Detect which cell encompasses the target text, then output its (x, y) center coordinate. 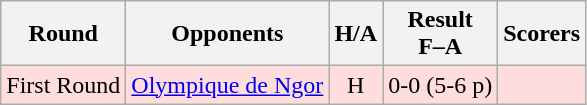
0-0 (5-6 p) (440, 85)
Opponents (228, 34)
H/A (356, 34)
First Round (64, 85)
ResultF–A (440, 34)
Scorers (542, 34)
Round (64, 34)
Olympique de Ngor (228, 85)
H (356, 85)
